From the cell containing the given text, extract its center point as (x, y) coordinate. 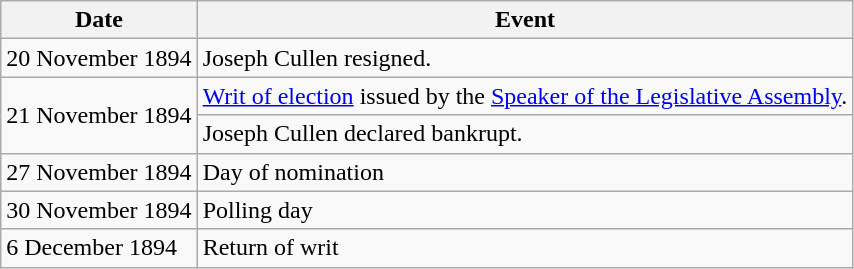
20 November 1894 (99, 58)
Writ of election issued by the Speaker of the Legislative Assembly. (525, 96)
Day of nomination (525, 172)
Polling day (525, 210)
Joseph Cullen resigned. (525, 58)
30 November 1894 (99, 210)
27 November 1894 (99, 172)
Joseph Cullen declared bankrupt. (525, 134)
Event (525, 20)
6 December 1894 (99, 248)
Return of writ (525, 248)
Date (99, 20)
21 November 1894 (99, 115)
